Scan for the cell matching the given text and deliver its [x, y] coordinate at center. 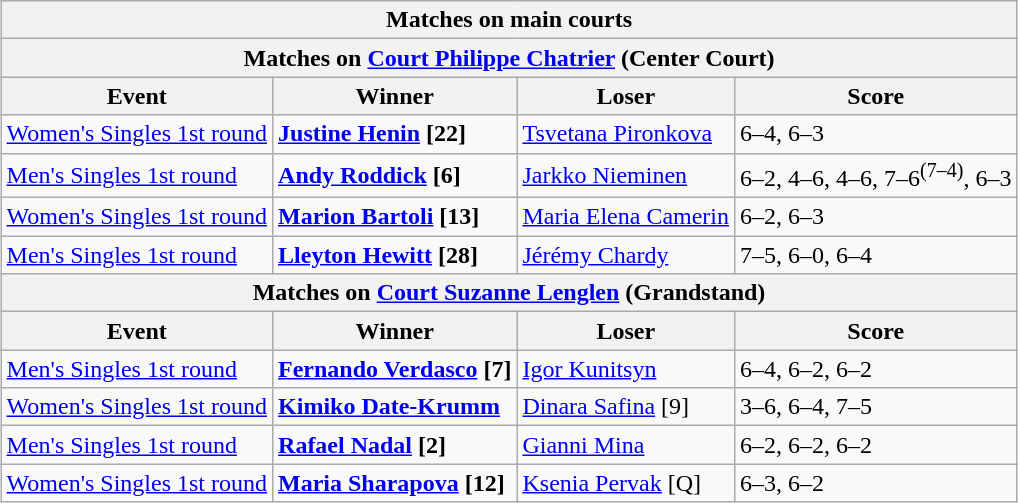
6–2, 6–3 [876, 217]
Gianni Mina [626, 445]
3–6, 6–4, 7–5 [876, 407]
Igor Kunitsyn [626, 369]
6–4, 6–3 [876, 134]
Jérémy Chardy [626, 255]
Marion Bartoli [13] [395, 217]
Matches on main courts [509, 20]
Tsvetana Pironkova [626, 134]
Ksenia Pervak [Q] [626, 483]
6–2, 6–2, 6–2 [876, 445]
Maria Sharapova [12] [395, 483]
Andy Roddick [6] [395, 176]
6–3, 6–2 [876, 483]
Fernando Verdasco [7] [395, 369]
7–5, 6–0, 6–4 [876, 255]
Lleyton Hewitt [28] [395, 255]
Justine Henin [22] [395, 134]
Dinara Safina [9] [626, 407]
Jarkko Nieminen [626, 176]
Matches on Court Philippe Chatrier (Center Court) [509, 58]
Rafael Nadal [2] [395, 445]
Maria Elena Camerin [626, 217]
Kimiko Date-Krumm [395, 407]
6–4, 6–2, 6–2 [876, 369]
Matches on Court Suzanne Lenglen (Grandstand) [509, 293]
6–2, 4–6, 4–6, 7–6(7–4), 6–3 [876, 176]
